Return [x, y] of the center of cell containing provided text 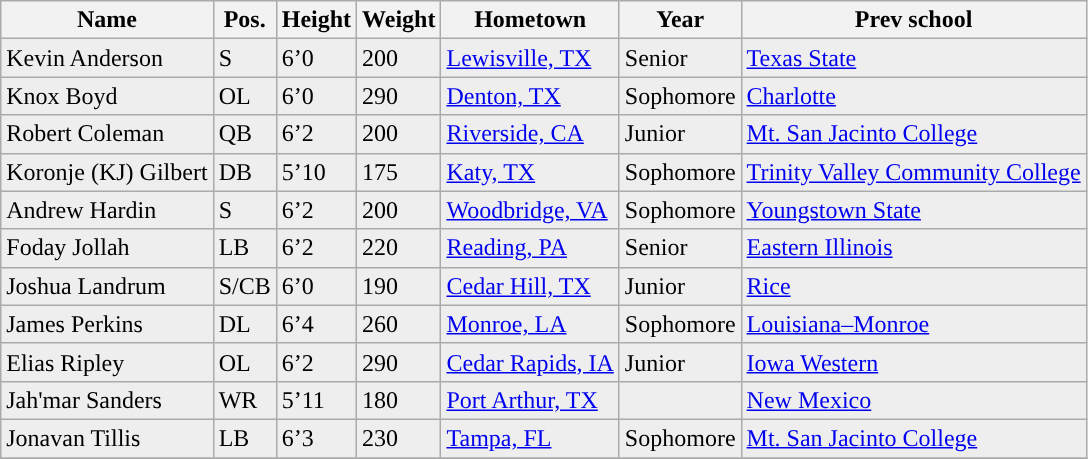
5’11 [316, 400]
190 [399, 286]
Joshua Landrum [107, 286]
175 [399, 172]
Port Arthur, TX [530, 400]
Katy, TX [530, 172]
S/CB [244, 286]
Woodbridge, VA [530, 210]
Charlotte [914, 96]
Riverside, CA [530, 134]
Iowa Western [914, 362]
Elias Ripley [107, 362]
Denton, TX [530, 96]
Hometown [530, 20]
Name [107, 20]
Lewisville, TX [530, 58]
Koronje (KJ) Gilbert [107, 172]
230 [399, 438]
Kevin Anderson [107, 58]
DL [244, 324]
James Perkins [107, 324]
5’10 [316, 172]
Height [316, 20]
Year [680, 20]
QB [244, 134]
Andrew Hardin [107, 210]
Jonavan Tillis [107, 438]
Cedar Rapids, IA [530, 362]
Pos. [244, 20]
Cedar Hill, TX [530, 286]
6’4 [316, 324]
Weight [399, 20]
220 [399, 248]
Robert Coleman [107, 134]
180 [399, 400]
Texas State [914, 58]
Youngstown State [914, 210]
Knox Boyd [107, 96]
Rice [914, 286]
Trinity Valley Community College [914, 172]
WR [244, 400]
Monroe, LA [530, 324]
6’3 [316, 438]
Reading, PA [530, 248]
New Mexico [914, 400]
DB [244, 172]
Foday Jollah [107, 248]
Tampa, FL [530, 438]
Prev school [914, 20]
260 [399, 324]
Louisiana–Monroe [914, 324]
Jah'mar Sanders [107, 400]
Eastern Illinois [914, 248]
